Search for the cell housing the specified text and yield its (X, Y) center coordinate. 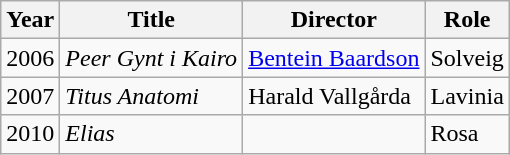
Director (334, 20)
Bentein Baardson (334, 58)
Titus Anatomi (152, 96)
Elias (152, 134)
Rosa (467, 134)
Peer Gynt i Kairo (152, 58)
2006 (30, 58)
Role (467, 20)
Solveig (467, 58)
Title (152, 20)
2010 (30, 134)
Year (30, 20)
2007 (30, 96)
Harald Vallgårda (334, 96)
Lavinia (467, 96)
